Search for the cell housing the specified text and yield its [x, y] center coordinate. 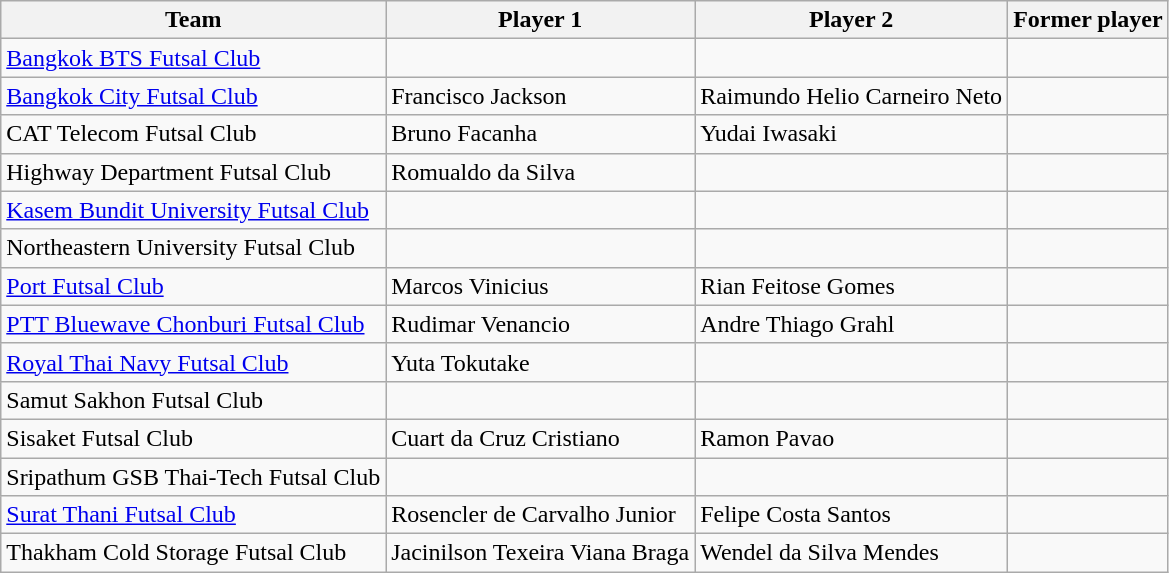
Romualdo da Silva [540, 172]
Raimundo Helio Carneiro Neto [852, 96]
PTT Bluewave Chonburi Futsal Club [194, 324]
Northeastern University Futsal Club [194, 248]
Team [194, 20]
Marcos Vinicius [540, 286]
Rian Feitose Gomes [852, 286]
Kasem Bundit University Futsal Club [194, 210]
Wendel da Silva Mendes [852, 553]
Rudimar Venancio [540, 324]
Bangkok City Futsal Club [194, 96]
Bangkok BTS Futsal Club [194, 58]
Royal Thai Navy Futsal Club [194, 362]
Bruno Facanha [540, 134]
Ramon Pavao [852, 438]
Samut Sakhon Futsal Club [194, 400]
Highway Department Futsal Club [194, 172]
Player 2 [852, 20]
Former player [1088, 20]
Cuart da Cruz Cristiano [540, 438]
Rosencler de Carvalho Junior [540, 515]
Felipe Costa Santos [852, 515]
Player 1 [540, 20]
Yuta Tokutake [540, 362]
Thakham Cold Storage Futsal Club [194, 553]
Yudai Iwasaki [852, 134]
Sisaket Futsal Club [194, 438]
Surat Thani Futsal Club [194, 515]
Port Futsal Club [194, 286]
Francisco Jackson [540, 96]
Sripathum GSB Thai-Tech Futsal Club [194, 477]
Jacinilson Texeira Viana Braga [540, 553]
CAT Telecom Futsal Club [194, 134]
Andre Thiago Grahl [852, 324]
